Output the (x, y) coordinate of the center of the cell containing the given text.  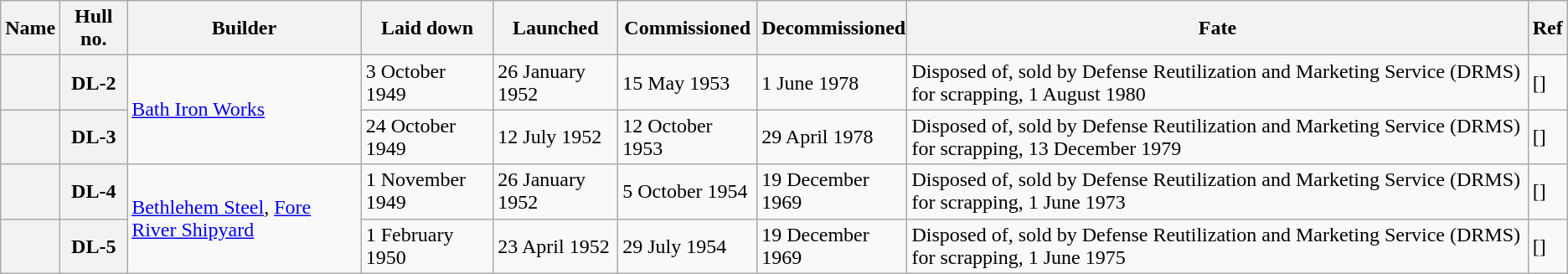
DL-3 (94, 137)
3 October 1949 (427, 82)
1 November 1949 (427, 191)
Commissioned (688, 28)
Disposed of, sold by Defense Reutilization and Marketing Service (DRMS) for scrapping, 1 August 1980 (1218, 82)
DL-2 (94, 82)
1 February 1950 (427, 246)
Bath Iron Works (245, 110)
Builder (245, 28)
1 June 1978 (833, 82)
Launched (556, 28)
DL-4 (94, 191)
Hull no. (94, 28)
Bethlehem Steel, Fore River Shipyard (245, 219)
15 May 1953 (688, 82)
Decommissioned (833, 28)
12 October 1953 (688, 137)
DL-5 (94, 246)
Ref (1548, 28)
12 July 1952 (556, 137)
Disposed of, sold by Defense Reutilization and Marketing Service (DRMS) for scrapping, 1 June 1973 (1218, 191)
5 October 1954 (688, 191)
23 April 1952 (556, 246)
Fate (1218, 28)
Disposed of, sold by Defense Reutilization and Marketing Service (DRMS) for scrapping, 13 December 1979 (1218, 137)
Disposed of, sold by Defense Reutilization and Marketing Service (DRMS) for scrapping, 1 June 1975 (1218, 246)
Laid down (427, 28)
Name (30, 28)
24 October 1949 (427, 137)
29 July 1954 (688, 246)
29 April 1978 (833, 137)
